Return [X, Y] of the center of cell containing provided text 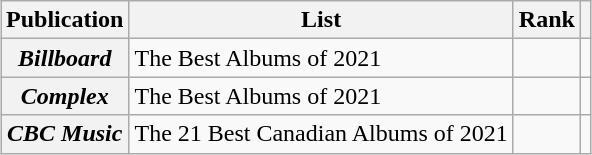
Complex [65, 96]
List [321, 20]
Billboard [65, 58]
Rank [546, 20]
The 21 Best Canadian Albums of 2021 [321, 134]
Publication [65, 20]
CBC Music [65, 134]
